Pinpoint the cell where the given text exists, returning its [X, Y] midpoint coordinate. 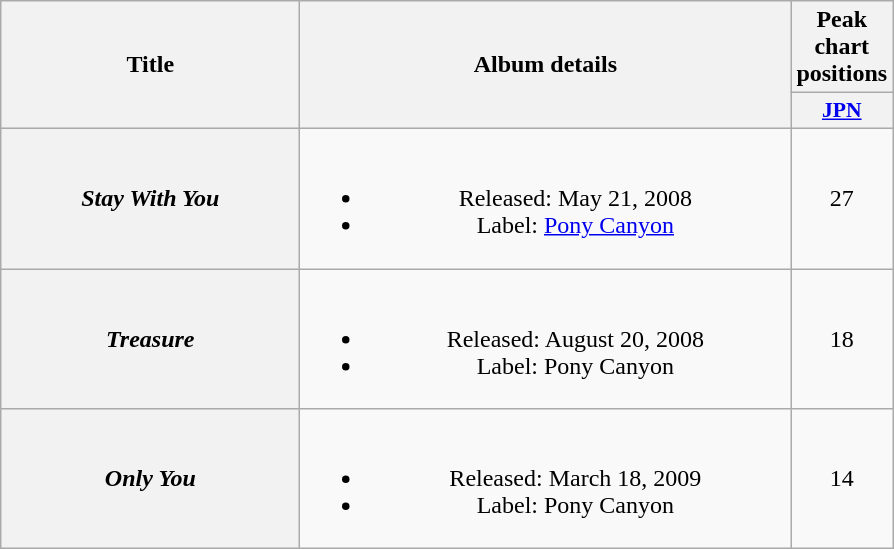
14 [842, 479]
18 [842, 338]
Album details [546, 65]
Released: May 21, 2008 Label: Pony Canyon [546, 198]
Stay With You [150, 198]
Released: August 20, 2008 Label: Pony Canyon [546, 338]
Peak chart positions [842, 47]
Only You [150, 479]
27 [842, 198]
Treasure [150, 338]
Released: March 18, 2009 Label: Pony Canyon [546, 479]
JPN [842, 111]
Title [150, 65]
